Search for the cell housing the specified text and yield its (X, Y) center coordinate. 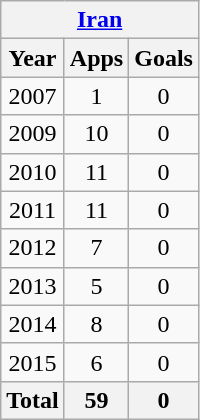
Iran (100, 20)
10 (96, 134)
2010 (33, 172)
2012 (33, 248)
2014 (33, 324)
2009 (33, 134)
1 (96, 96)
2011 (33, 210)
6 (96, 362)
Total (33, 400)
Apps (96, 58)
Goals (164, 58)
7 (96, 248)
2013 (33, 286)
59 (96, 400)
Year (33, 58)
5 (96, 286)
8 (96, 324)
2007 (33, 96)
2015 (33, 362)
